Capture the cell that displays the provided text and extract its (x, y) central coordinate. 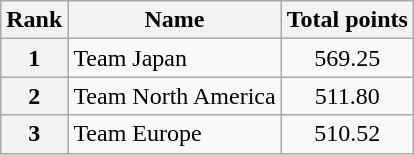
Rank (34, 20)
Team Europe (174, 134)
Team North America (174, 96)
569.25 (347, 58)
2 (34, 96)
Total points (347, 20)
511.80 (347, 96)
Name (174, 20)
3 (34, 134)
510.52 (347, 134)
1 (34, 58)
Team Japan (174, 58)
